Pinpoint the cell where the given text exists, returning its (X, Y) midpoint coordinate. 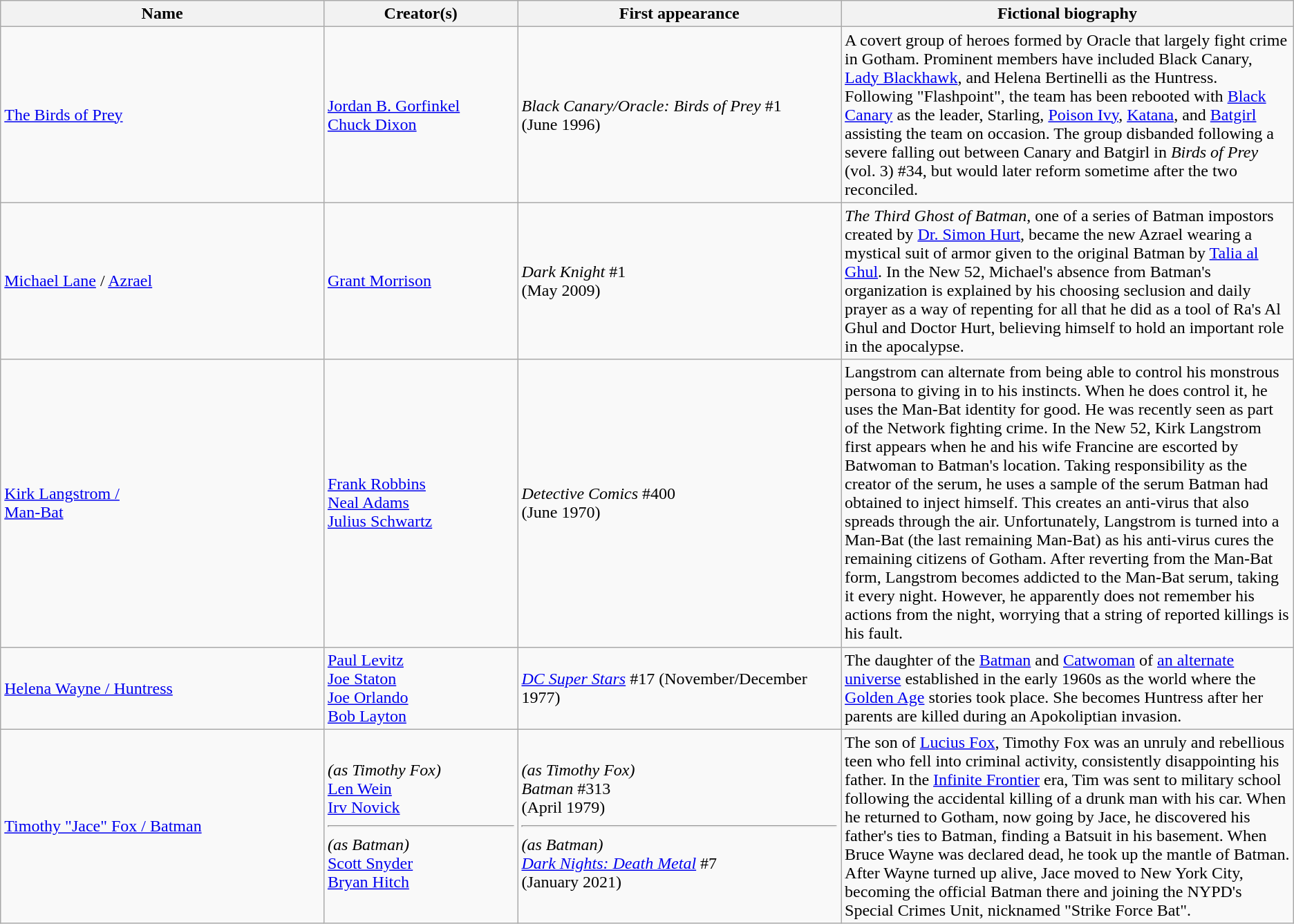
Black Canary/Oracle: Birds of Prey #1(June 1996) (679, 115)
DC Super Stars #17 (November/December 1977) (679, 688)
Kirk Langstrom /Man-Bat (162, 503)
First appearance (679, 14)
The Birds of Prey (162, 115)
(as Timothy Fox)Batman #313(April 1979)(as Batman)Dark Nights: Death Metal #7(January 2021) (679, 827)
Paul LevitzJoe StatonJoe OrlandoBob Layton (420, 688)
Creator(s) (420, 14)
(as Timothy Fox)Len WeinIrv Novick(as Batman)Scott SnyderBryan Hitch (420, 827)
Detective Comics #400(June 1970) (679, 503)
Michael Lane / Azrael (162, 281)
Helena Wayne / Huntress (162, 688)
Frank RobbinsNeal AdamsJulius Schwartz (420, 503)
Fictional biography (1067, 14)
Dark Knight #1(May 2009) (679, 281)
Name (162, 14)
Timothy "Jace" Fox / Batman (162, 827)
Jordan B. GorfinkelChuck Dixon (420, 115)
Grant Morrison (420, 281)
